Return [X, Y] of the center of cell containing provided text 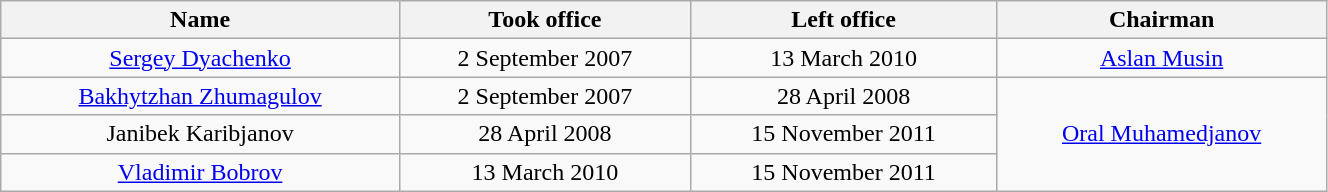
Name [200, 20]
Bakhytzhan Zhumagulov [200, 96]
Aslan Musin [1162, 58]
Oral Muhamedjanov [1162, 134]
Took office [544, 20]
Left office [843, 20]
Chairman [1162, 20]
Sergey Dyachenko [200, 58]
Janibek Karibjanov [200, 134]
Vladimir Bobrov [200, 172]
